Provide the (x, y) coordinate of the cell's center where the given text is located.  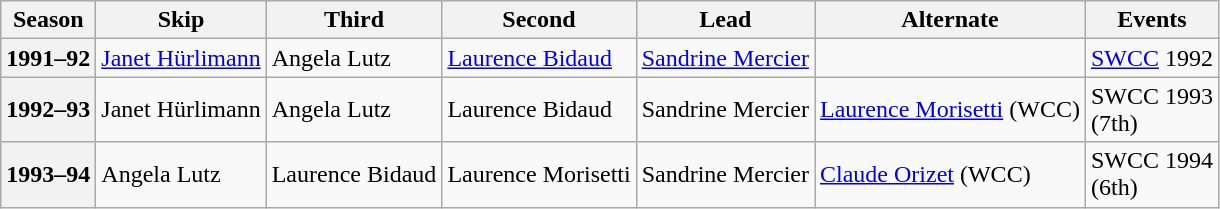
1991–92 (48, 58)
SWCC 1994 (6th) (1152, 174)
Events (1152, 20)
Claude Orizet (WCC) (950, 174)
Lead (725, 20)
Skip (181, 20)
SWCC 1993 (7th) (1152, 110)
Season (48, 20)
1993–94 (48, 174)
Second (539, 20)
1992–93 (48, 110)
Alternate (950, 20)
Laurence Morisetti (539, 174)
Third (354, 20)
Laurence Morisetti (WCC) (950, 110)
SWCC 1992 (1152, 58)
